Capture the cell that displays the provided text and extract its (x, y) central coordinate. 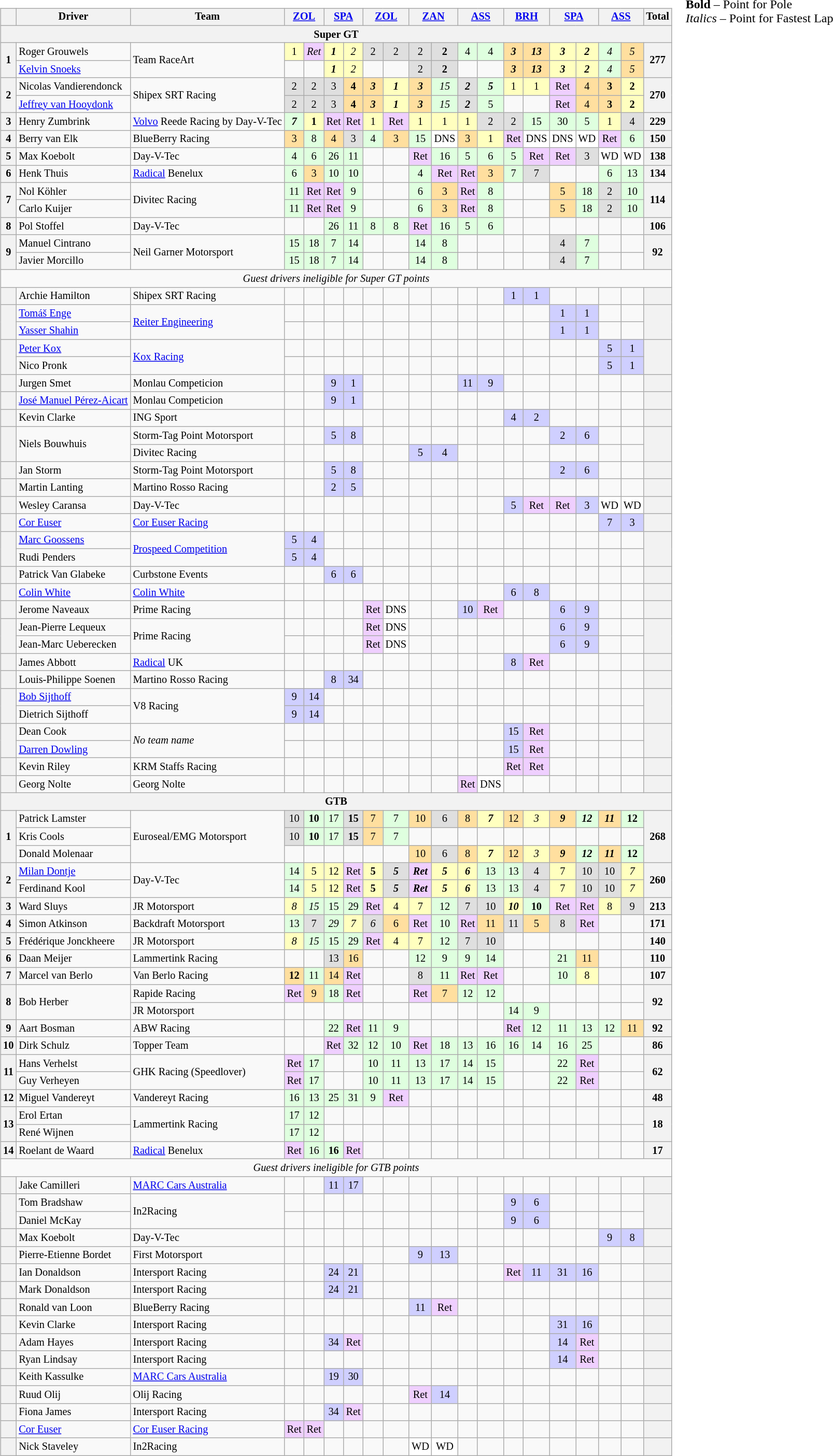
Total (657, 17)
GTB (336, 802)
Team (207, 17)
229 (657, 122)
Adam Hayes (73, 1343)
Frédérique Jonckheere (73, 941)
110 (657, 959)
Volvo Reede Racing by Day-V-Tec (207, 122)
Henk Thuis (73, 174)
Backdraft Motorsport (207, 924)
Archie Hamilton (73, 296)
Guest drivers ineligible for Super GT points (336, 278)
114 (657, 200)
Milan Dontje (73, 872)
Pierre-Etienne Bordet (73, 1255)
First Motorsport (207, 1255)
Topper Team (207, 1046)
Guy Verheyen (73, 1081)
86 (657, 1046)
José Manuel Pérez-Aicart (73, 401)
Nol Köhler (73, 191)
Patrick Lamster (73, 819)
140 (657, 941)
Super GT (336, 34)
Van Berlo Racing (207, 976)
Curbstone Events (207, 575)
Ryan Lindsay (73, 1360)
106 (657, 226)
Aart Bosman (73, 1029)
Henry Zumbrink (73, 122)
Ian Donaldson (73, 1273)
Jake Camilleri (73, 1186)
Hans Verhelst (73, 1063)
Martin Lanting (73, 488)
Ronald van Loon (73, 1307)
Roger Grouwels (73, 52)
Carlo Kuijer (73, 209)
Nicolas Vandierendonck (73, 87)
268 (657, 836)
KRM Staffs Racing (207, 767)
Yasser Shahin (73, 331)
Olij Racing (207, 1394)
Bob Herber (73, 1002)
Kevin Riley (73, 767)
Daniel McKay (73, 1220)
134 (657, 174)
Jurgen Smet (73, 383)
Euroseal/EMG Motorsport (207, 836)
Tom Bradshaw (73, 1203)
138 (657, 156)
Nico Pronk (73, 366)
Darren Dowling (73, 749)
Driver (73, 17)
James Abbott (73, 662)
Simon Atkinson (73, 924)
Niels Bouwhuis (73, 444)
Guest drivers ineligible for GTB points (336, 1168)
Dean Cook (73, 732)
Fiona James (73, 1412)
BRH (527, 17)
GHK Racing (Speedlover) (207, 1072)
Wesley Caransa (73, 505)
Louis-Philippe Soenen (73, 680)
62 (657, 1072)
Rapide Racing (207, 993)
Patrick Van Glabeke (73, 575)
Tomáš Enge (73, 313)
Kox Racing (207, 356)
Berry van Elk (73, 139)
Donald Molenaar (73, 854)
Miguel Vandereyt (73, 1098)
Daan Meijer (73, 959)
Javier Morcillo (73, 261)
270 (657, 95)
150 (657, 139)
Reiter Engineering (207, 322)
Prospeed Competition (207, 548)
V8 Racing (207, 706)
Jerome Naveaux (73, 610)
260 (657, 880)
Rudi Penders (73, 558)
Jean-Pierre Lequeux (73, 627)
Team RaceArt (207, 60)
213 (657, 906)
Peter Kox (73, 348)
Mark Donaldson (73, 1290)
René Wijnen (73, 1133)
ZAN (433, 17)
No team name (207, 741)
Kelvin Snoeks (73, 69)
Ruud Olij (73, 1394)
32 (354, 1046)
171 (657, 924)
Marc Goossens (73, 540)
Dietrich Sijthoff (73, 715)
ING Sport (207, 418)
19 (334, 1377)
Erol Ertan (73, 1116)
Jan Storm (73, 470)
Vandereyt Racing (207, 1098)
Neil Garner Motorsport (207, 252)
107 (657, 976)
48 (657, 1098)
Ward Sluys (73, 906)
Ferdinand Kool (73, 889)
ABW Racing (207, 1029)
277 (657, 60)
Pol Stoffel (73, 226)
Nick Staveley (73, 1447)
Marcel van Berlo (73, 976)
Keith Kassulke (73, 1377)
Jeffrey van Hooydonk (73, 104)
Dirk Schulz (73, 1046)
Radical UK (207, 662)
Jean-Marc Ueberecken (73, 645)
Bob Sijthoff (73, 697)
Kris Cools (73, 836)
Manuel Cintrano (73, 244)
Roelant de Waard (73, 1150)
